Locate the cell with the specified text and output its (X, Y) center coordinate. 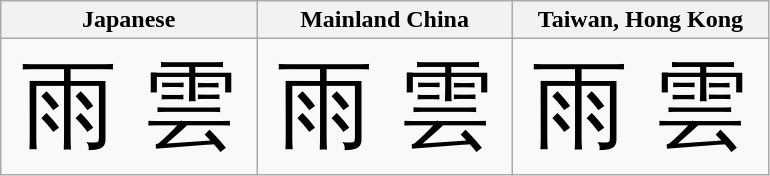
Mainland China (385, 20)
Japanese (129, 20)
Taiwan, Hong Kong (641, 20)
